Determine the [x, y] coordinate at the center of the cell enclosing the given text.  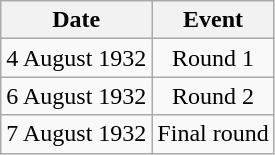
7 August 1932 [76, 134]
4 August 1932 [76, 58]
Event [213, 20]
Round 2 [213, 96]
Final round [213, 134]
Round 1 [213, 58]
6 August 1932 [76, 96]
Date [76, 20]
